Return the (x, y) coordinate for the center point of the cell that contains the specified text.  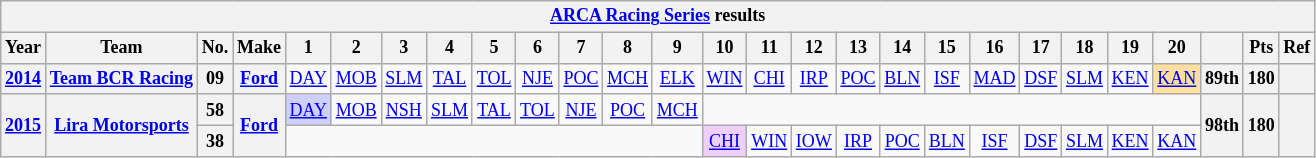
19 (1130, 48)
6 (538, 48)
09 (214, 78)
16 (994, 48)
Year (24, 48)
No. (214, 48)
20 (1177, 48)
Pts (1261, 48)
ELK (677, 78)
89th (1222, 78)
58 (214, 110)
7 (581, 48)
13 (858, 48)
1 (308, 48)
9 (677, 48)
17 (1041, 48)
Lira Motorsports (121, 125)
8 (628, 48)
2015 (24, 125)
10 (724, 48)
Make (260, 48)
38 (214, 140)
4 (450, 48)
Team BCR Racing (121, 78)
3 (404, 48)
18 (1085, 48)
ARCA Racing Series results (658, 16)
IOW (814, 140)
2 (356, 48)
14 (902, 48)
5 (494, 48)
NSH (404, 110)
11 (770, 48)
MAD (994, 78)
Ref (1297, 48)
Team (121, 48)
98th (1222, 125)
15 (948, 48)
2014 (24, 78)
12 (814, 48)
